From the cell containing the given text, extract its center point as [x, y] coordinate. 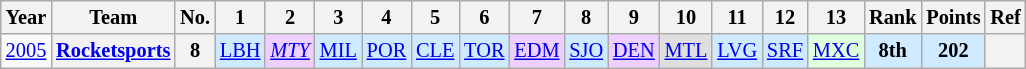
Team [113, 17]
LVG [737, 51]
Points [953, 17]
5 [435, 17]
6 [484, 17]
9 [634, 17]
DEN [634, 51]
Rocketsports [113, 51]
10 [686, 17]
1 [240, 17]
8th [892, 51]
MTY [290, 51]
MXC [836, 51]
11 [737, 17]
LBH [240, 51]
EDM [536, 51]
Ref [1005, 17]
No. [195, 17]
Rank [892, 17]
13 [836, 17]
SRF [785, 51]
3 [338, 17]
POR [386, 51]
MIL [338, 51]
Year [26, 17]
CLE [435, 51]
12 [785, 17]
MTL [686, 51]
TOR [484, 51]
2005 [26, 51]
202 [953, 51]
4 [386, 17]
7 [536, 17]
SJO [586, 51]
2 [290, 17]
